Scan for the cell matching the given text and deliver its (X, Y) coordinate at center. 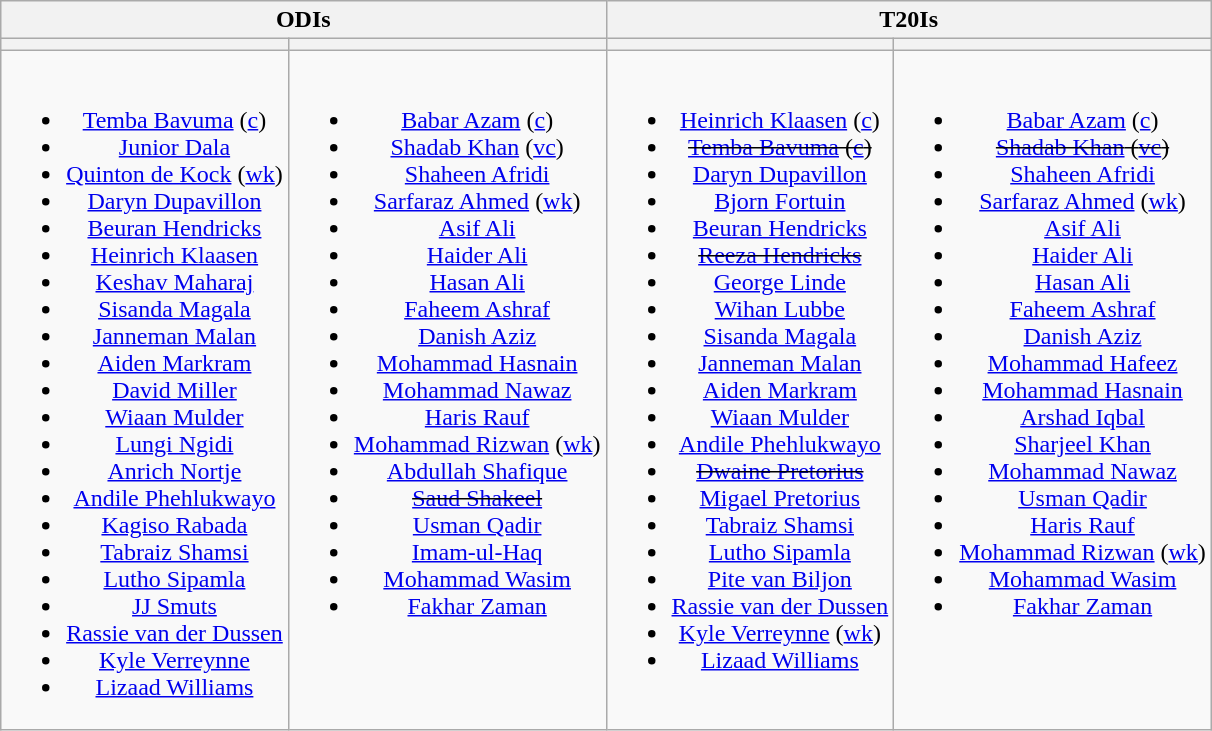
T20Is (908, 20)
ODIs (304, 20)
